Output the (X, Y) coordinate of the center of the cell containing the given text.  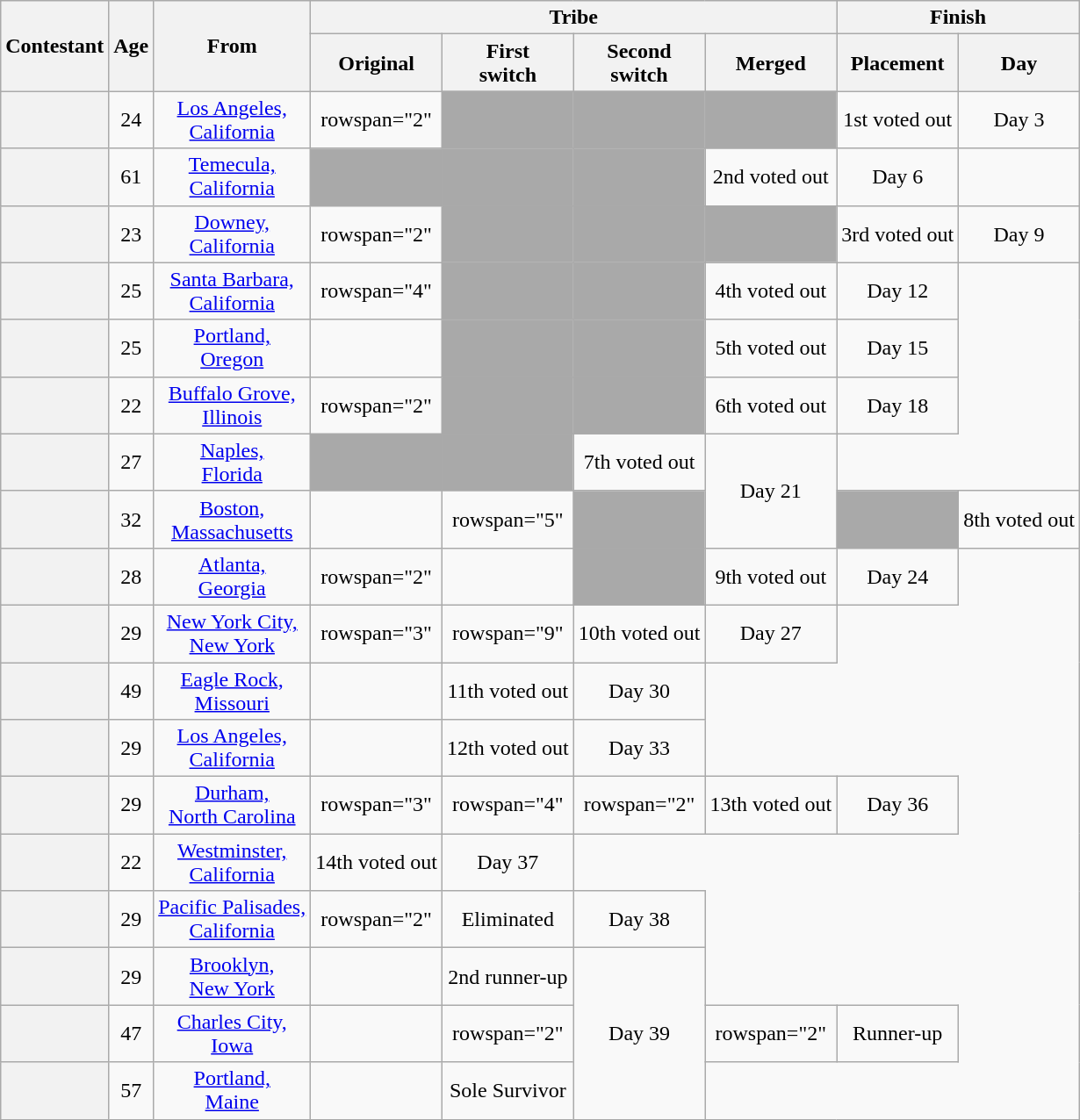
New York City,New York (232, 634)
Day 36 (897, 806)
6th voted out (771, 406)
rowspan="5" (508, 520)
Eliminated (508, 920)
14th voted out (377, 862)
Day 38 (639, 920)
1st voted out (897, 119)
Boston,Massachusetts (232, 520)
57 (132, 1090)
Age (132, 46)
Tribe (574, 18)
Day 12 (897, 291)
23 (132, 233)
Durham,North Carolina (232, 806)
Buffalo Grove,Illinois (232, 406)
Downey,California (232, 233)
Brooklyn,New York (232, 976)
Westminster,California (232, 862)
Day (1019, 63)
Finish (959, 18)
10th voted out (639, 634)
rowspan="9" (508, 634)
9th voted out (771, 576)
Secondswitch (639, 63)
Day 3 (1019, 119)
Day 27 (771, 634)
Day 30 (639, 690)
61 (132, 177)
24 (132, 119)
32 (132, 520)
Day 24 (897, 576)
Day 39 (639, 1034)
Day 21 (771, 491)
Santa Barbara,California (232, 291)
Firstswitch (508, 63)
3rd voted out (897, 233)
28 (132, 576)
Eagle Rock,Missouri (232, 690)
13th voted out (771, 806)
Day 15 (897, 348)
Original (377, 63)
Day 6 (897, 177)
Charles City,Iowa (232, 1034)
Naples,Florida (232, 462)
Merged (771, 63)
Placement (897, 63)
Day 9 (1019, 233)
Atlanta,Georgia (232, 576)
2nd voted out (771, 177)
4th voted out (771, 291)
7th voted out (639, 462)
From (232, 46)
2nd runner-up (508, 976)
Pacific Palisades,California (232, 920)
11th voted out (508, 690)
27 (132, 462)
Runner-up (897, 1034)
Portland,Maine (232, 1090)
Day 18 (897, 406)
49 (132, 690)
12th voted out (508, 748)
8th voted out (1019, 520)
Portland,Oregon (232, 348)
Day 33 (639, 748)
47 (132, 1034)
Sole Survivor (508, 1090)
Day 37 (508, 862)
5th voted out (771, 348)
Contestant (54, 46)
Temecula,California (232, 177)
